Return [x, y] of the center of cell containing provided text 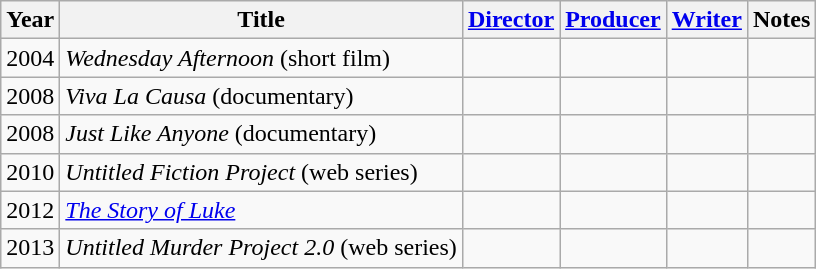
2013 [30, 248]
2010 [30, 172]
Producer [614, 20]
The Story of Luke [262, 210]
Director [510, 20]
Notes [781, 20]
Viva La Causa (documentary) [262, 96]
2004 [30, 58]
Just Like Anyone (documentary) [262, 134]
Year [30, 20]
Wednesday Afternoon (short film) [262, 58]
Title [262, 20]
Untitled Murder Project 2.0 (web series) [262, 248]
2012 [30, 210]
Untitled Fiction Project (web series) [262, 172]
Writer [706, 20]
